Scan for the cell matching the given text and deliver its (x, y) coordinate at center. 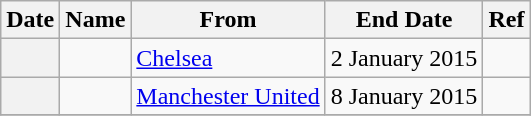
8 January 2015 (404, 96)
2 January 2015 (404, 58)
Date (30, 20)
Ref (506, 20)
Manchester United (228, 96)
Chelsea (228, 58)
End Date (404, 20)
From (228, 20)
Name (96, 20)
